Return the (x, y) coordinate for the center point of the cell that contains the specified text.  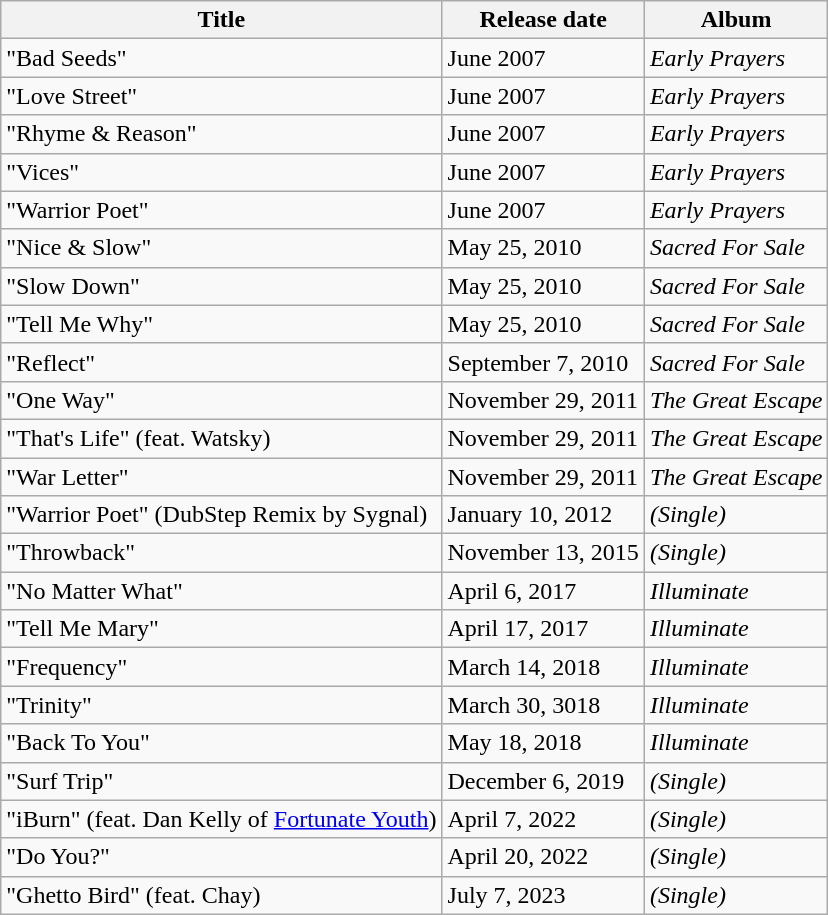
"Rhyme & Reason" (222, 134)
November 13, 2015 (543, 553)
April 7, 2022 (543, 819)
"Warrior Poet" (222, 210)
"Frequency" (222, 667)
"Throwback" (222, 553)
March 14, 2018 (543, 667)
May 18, 2018 (543, 743)
"Do You?" (222, 857)
April 6, 2017 (543, 591)
Title (222, 20)
"Tell Me Why" (222, 324)
April 17, 2017 (543, 629)
"One Way" (222, 400)
"No Matter What" (222, 591)
March 30, 3018 (543, 705)
"Surf Trip" (222, 781)
September 7, 2010 (543, 362)
"Trinity" (222, 705)
"Reflect" (222, 362)
"Back To You" (222, 743)
July 7, 2023 (543, 895)
"Ghetto Bird" (feat. Chay) (222, 895)
"Tell Me Mary" (222, 629)
"War Letter" (222, 477)
"Bad Seeds" (222, 58)
"Warrior Poet" (DubStep Remix by Sygnal) (222, 515)
Album (736, 20)
"Slow Down" (222, 286)
"Nice & Slow" (222, 248)
Release date (543, 20)
"That's Life" (feat. Watsky) (222, 438)
"iBurn" (feat. Dan Kelly of Fortunate Youth) (222, 819)
April 20, 2022 (543, 857)
January 10, 2012 (543, 515)
"Vices" (222, 172)
"Love Street" (222, 96)
December 6, 2019 (543, 781)
